Provide the (X, Y) coordinate of the cell's center where the given text is located.  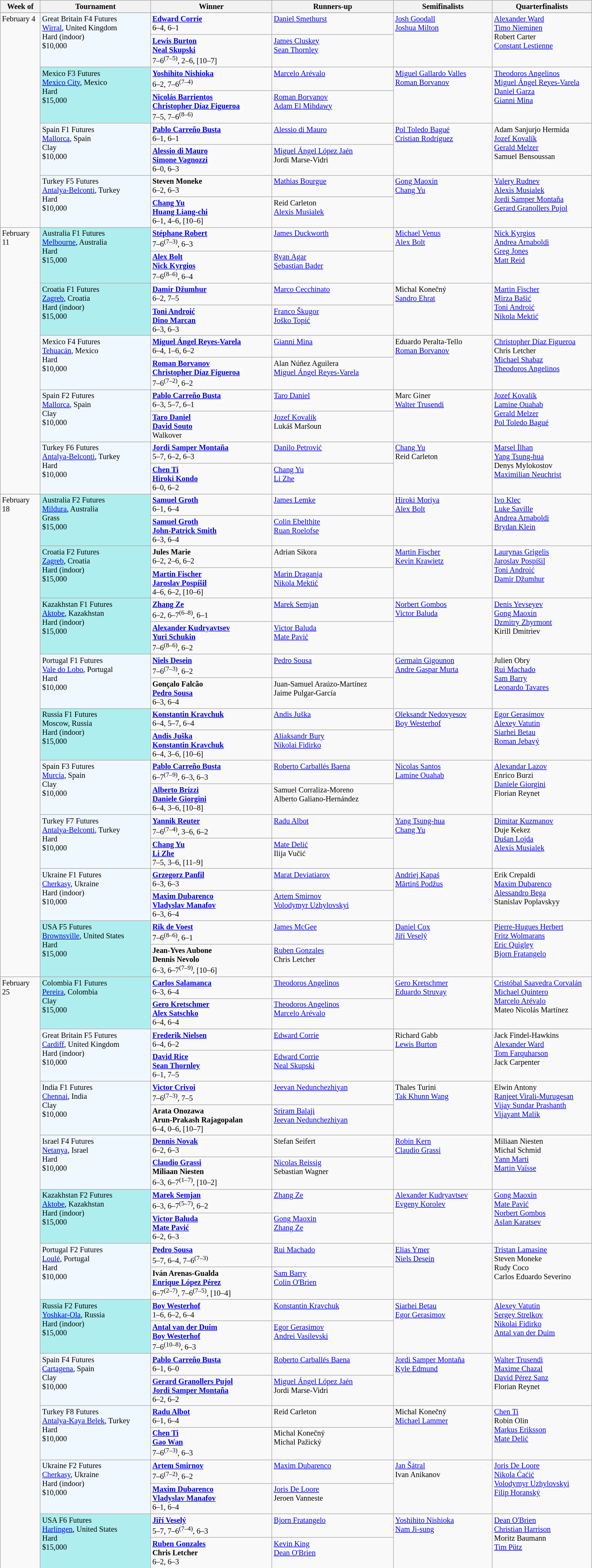
Marsel İlhan Yang Tsung-hua Denys Mylokostov Maximilian Neuchrist (542, 468)
Josh Goodall Joshua Milton (443, 40)
Julien Obry Rui Machado Sam Barry Leonardo Tavares (542, 681)
Michal Konečný Michal Pažický (333, 1443)
Alex Bolt Nick Kyrgios7–6(8–6), 6–4 (212, 267)
Yoshihito Nishioka6–2, 7–6(7–4) (212, 79)
Nicolas Santos Lamine Ouahab (443, 787)
Martin Fischer Kevin Krawietz (443, 572)
Colombia F1 Futures Pereira, ColombiaClay$15,000 (96, 1003)
Jules Marie6–2, 2–6, 6–2 (212, 557)
USA F5 Futures Brownsville, United StatesHard$15,000 (96, 949)
Martin Fischer Mirza Bašić Toni Androić Nikola Mektić (542, 309)
Radu Albot (333, 826)
Victor Baluda Mate Pavić (333, 638)
February 11 (20, 360)
Aliaksandr Bury Nikolai Fidirko (333, 745)
Chen Ti Hiroki Kondo6–0, 6–2 (212, 479)
Pablo Carreño Busta6–1, 6–0 (212, 1364)
Tournament (96, 6)
Mexico F4 Futures Tehuacán, MexicoHard$10,000 (96, 362)
Marc Giner Walter Trusendi (443, 415)
Adrian Sikora (333, 557)
Australia F2 Futures Mildura, AustraliaGrass$15,000 (96, 520)
Siarhei Betau Egor Gerasimov (443, 1327)
Jack Findel-Hawkins Alexander Ward Tom Farquharson Jack Carpenter (542, 1055)
Jean-Yves Aubone Dennis Nevolo6–3, 6–7(7–9), [10–6] (212, 961)
Chang Yu Li Zhe (333, 479)
Oleksandr Nedovyesov Boy Westerhof (443, 734)
Reid Carleton Alexis Musialek (333, 212)
Portugal F1 Futures Vale do Lobo, PortugalHard$10,000 (96, 681)
Spain F4 Futures Cartagena, SpainClay$10,000 (96, 1379)
Yoshihito Nishioka Nam Ji-sung (443, 1541)
Stéphane Robert7–6(7–3), 6–3 (212, 239)
Egor Gerasimov Alexey Vatutin Siarhei Betau Roman Jebavý (542, 734)
Theodoros Angelinos (333, 987)
Gianni Mina (333, 346)
Jeevan Nedunchezhiyan (333, 1092)
Jozef Kovalík Lamine Ouahab Gerald Melzer Pol Toledo Bagué (542, 415)
Theodoros Angelinos Marcelo Arévalo (333, 1014)
Taro Daniel David SoutoWalkover (212, 427)
Miguel Ángel Reyes-Varela6–4, 1–6, 6–2 (212, 346)
Rik de Voest7–6(8–6), 6–1 (212, 932)
Edward Corrie Neal Skupski (333, 1066)
Andriej Kapaś Mārtiņš Podžus (443, 894)
Nicolas Reissig Sebastian Wagner (333, 1173)
Jordi Samper Montaña5–7, 6–2, 6–3 (212, 452)
David Rice Sean Thornley6–1, 7–5 (212, 1066)
February 18 (20, 736)
Samuel Groth John-Patrick Smith6–3, 6–4 (212, 531)
Dennis Novak6–2, 6–3 (212, 1146)
Roman Borvanov Christopher Díaz Figueroa7–6(7–2), 6–2 (212, 373)
Edward Corrie6–4, 6–1 (212, 24)
Pedro Sousa5–7, 6–4, 7–6(7–3) (212, 1255)
Sam Barry Colin O'Brien (333, 1283)
Niels Desein7–6(7–3), 6–2 (212, 666)
Joris De Loore Nikola Ćaćić Volodymyr Uzhylovskyi Filip Horanský (542, 1487)
Alexey Vatutin Sergey Strelkov Nikolai Fidirko Antal van der Duim (542, 1327)
Runners-up (333, 6)
Yannik Reuter7–6(7–4), 3–6, 6–2 (212, 826)
Egor Gerasimov Andrei Vasilevski (333, 1337)
James Duckworth (333, 239)
Tristan Lamasine Steven Moneke Rudy Coco Carlos Eduardo Severino (542, 1271)
Nicolás Barrientos Christopher Díaz Figueroa7–5, 7–6(8–6) (212, 107)
Michael Venus Alex Bolt (443, 255)
Jordi Samper Montaña Kyle Edmund (443, 1379)
Erik Crepaldi Maxim Dubarenco Alessandro Bega Stanislav Poplavskyy (542, 894)
Turkey F6 Futures Antalya-Belconti, TurkeyHard$10,000 (96, 468)
Alexander Kudryavtsev Evgeny Korolev (443, 1216)
Chang Yu Huang Liang-chi6–1, 4–6, [10–6] (212, 212)
Mathias Bourgue (333, 186)
Gong Maoxin Mate Pavić Norbert Gombos Aslan Karatsev (542, 1216)
Marcelo Arévalo (333, 79)
Marek Semjan (333, 610)
Norbert Gombos Victor Baluda (443, 626)
Gerard Granollers Pujol Jordi Samper Montaña6–2, 6–2 (212, 1390)
Dean O'Brien Christian Harrison Moritz Baumann Tim Pütz (542, 1541)
Maxim Dubarenco (333, 1471)
Miguel Gallardo Valles Roman Borvanov (443, 95)
Iván Arenas-Gualda Enrique López Pérez6–7(2–7), 7–6(7–5), [10–4] (212, 1283)
Gero Kretschmer Alex Satschko6–4, 6–4 (212, 1014)
Andis Juška Konstantin Kravchuk6–4, 3–6, [10–6] (212, 745)
Claudio Grassi Miliaan Niesten6–3, 6–7(1–7), [10–2] (212, 1173)
Elwin Antony Ranjeet Virali-Murugesan Vijay Sundar Prashanth Vijayant Malik (542, 1108)
Alan Núñez Aguilera Miguel Ángel Reyes-Varela (333, 373)
Gong Maoxin Chang Yu (443, 201)
Alessio di Mauro Simone Vagnozzi6–0, 6–3 (212, 160)
Maxim Dubarenco Vladyslav Manafov6–1, 6–4 (212, 1498)
February 25 (20, 1272)
Ruben Gonzales Chris Letcher6–2, 6–3 (212, 1553)
Colin Ebelthite Ruan Roelofse (333, 531)
James McGee (333, 932)
Bjorn Fratangelo (333, 1526)
Alexandar Lazov Enrico Burzi Daniele Giorgini Florian Reynet (542, 787)
Edward Corrie (333, 1040)
Laurynas Grigelis Jaroslav Pospíšil Toni Androić Damir Džumhur (542, 572)
Marco Cecchinato (333, 294)
Joris De Loore Jeroen Vanneste (333, 1498)
Grzegorz Panfil6–3, 6–3 (212, 879)
Carlos Salamanca6–3, 6–4 (212, 987)
Denis Yevseyev Gong Maoxin Dzmitry Zhyrmont Kirill Dmitriev (542, 626)
Pablo Carreño Busta6–1, 6–1 (212, 134)
Daniel Cox Jiří Veselý (443, 949)
Samuel Groth6–1, 6–4 (212, 505)
Franco Škugor Joško Topić (333, 320)
Jan Šátral Ivan Anikanov (443, 1487)
Great Britain F4 Futures Wirral, United KingdomHard (indoor)$10,000 (96, 40)
Toni Androić Dino Marcan6–3, 6–3 (212, 320)
Ukraine F1 Futures Cherkasy, UkraineHard (indoor)$10,000 (96, 894)
Hiroki Moriya Alex Bolt (443, 520)
Arata Onozawa Arun-Prakash Rajagopalan6–4, 0–6, [10–7] (212, 1120)
Marin Draganja Nikola Mektić (333, 583)
Lewis Burton Neal Skupski7–6(7–5), 2–6, [10–7] (212, 51)
Chen Ti Gao Wan7–6(7–3), 6–3 (212, 1443)
Rui Machado (333, 1255)
Frederik Nielsen6–4, 6–2 (212, 1040)
Thales Turini Tak Khunn Wang (443, 1108)
Alessio di Mauro (333, 134)
Marat Deviatiarov (333, 879)
February 4 (20, 120)
Spain F2 Futures Mallorca, SpainClay$10,000 (96, 415)
Ivo Klec Luke Saville Andrea Arnaboldi Brydan Klein (542, 520)
Antal van der Duim Boy Westerhof7–6(10–8), 6–3 (212, 1337)
Gong Maoxin Zhang Ze (333, 1228)
Victor Crivoi7–6(7–3), 7–5 (212, 1092)
Spain F1 Futures Mallorca, SpainClay$10,000 (96, 149)
Andis Juška (333, 719)
Winner (212, 6)
Portugal F2 Futures Loulé, PortugalHard$10,000 (96, 1271)
Pablo Carreño Busta6–7(7–9), 6–3, 6–3 (212, 772)
Michal Konečný Michael Lammer (443, 1433)
Great Britain F5 Futures Cardiff, United KingdomHard (indoor)$10,000 (96, 1055)
Kevin King Dean O'Brien (333, 1553)
Gonçalo Falcão Pedro Sousa6–3, 6–4 (212, 693)
Elias Ymer Niels Desein (443, 1271)
Reid Carleton (333, 1416)
Eduardo Peralta-Tello Roman Borvanov (443, 362)
Boy Westerhof1–6, 6–2, 6–4 (212, 1310)
Michal Konečný Sandro Ehrat (443, 309)
Theodoros Angelinos Miguel Ángel Reyes-Varela Daniel Garza Gianni Mina (542, 95)
Konstantin Kravchuk6–4, 5–7, 6–4 (212, 719)
Juan-Samuel Araúzo-Martínez Jaime Pulgar-García (333, 693)
Pierre-Hugues Herbert Fritz Wolmarans Eric Quigley Bjorn Fratangelo (542, 949)
Gero Kretschmer Eduardo Struvay (443, 1003)
Turkey F8 Futures Antalya-Kaya Belek, TurkeyHard$10,000 (96, 1433)
Turkey F7 Futures Antalya-Belconti, TurkeyHard$10,000 (96, 842)
Konstantin Kravchuk (333, 1310)
Zhang Ze (333, 1201)
Pablo Carreño Busta6–3, 5–7, 6–1 (212, 400)
Steven Moneke6–2, 6–3 (212, 186)
USA F6 Futures Harlingen, United StatesHard$15,000 (96, 1541)
Week of (20, 6)
James Lemke (333, 505)
Miliaan Niesten Michal Schmid Yann Marti Martin Vaïsse (542, 1162)
Alberto Brizzi Daniele Giorgini6–4, 3–6, [10–8] (212, 799)
Alexander Kudryavtsev Yuri Schukin7–6(8–6), 6–2 (212, 638)
Croatia F1 Futures Zagreb, CroatiaHard (indoor)$15,000 (96, 309)
Jozef Kovalík Lukáš Maršoun (333, 427)
Quarterfinalists (542, 6)
Australia F1 Futures Melbourne, AustraliaHard$15,000 (96, 255)
India F1 Futures Chennai, IndiaClay$10,000 (96, 1108)
Pedro Sousa (333, 666)
Richard Gabb Lewis Burton (443, 1055)
Ruben Gonzales Chris Letcher (333, 961)
Damir Džumhur6–2, 7–5 (212, 294)
Roman Borvanov Adam El Mihdawy (333, 107)
Alexander Ward Timo Nieminen Robert Carter Constant Lestienne (542, 40)
Kazakhstan F1 Futures Aktobe, KazakhstanHard (indoor)$15,000 (96, 626)
Christopher Díaz Figueroa Chris Letcher Michael Shabaz Theodoros Angelinos (542, 362)
Martin Fischer Jaroslav Pospíšil4–6, 6–2, [10–6] (212, 583)
Croatia F2 Futures Zagreb, CroatiaHard (indoor)$15,000 (96, 572)
Valery Rudnev Alexis Musialek Jordi Samper Montaña Gerard Granollers Pujol (542, 201)
Semifinalists (443, 6)
Kazakhstan F2 Futures Aktobe, KazakhstanHard (indoor)$15,000 (96, 1216)
Israel F4 Futures Netanya, IsraelHard$10,000 (96, 1162)
Germain Gigounon Andre Gaspar Murta (443, 681)
Spain F3 Futures Murcia, SpainClay$10,000 (96, 787)
Ukraine F2 Futures Cherkasy, UkraineHard (indoor)$10,000 (96, 1487)
Zhang Ze6–2, 6–7(6–8), 6–1 (212, 610)
Jiří Veselý5–7, 7–6(7–4), 6–3 (212, 1526)
Pol Toledo Bagué Cristian Rodríguez (443, 149)
Marek Semjan6–3, 6–7(5–7), 6–2 (212, 1201)
Adam Sanjurjo Hermida Jozef Kovalík Gerald Melzer Samuel Bensoussan (542, 149)
Nick Kyrgios Andrea Arnaboldi Greg Jones Matt Reid (542, 255)
Robin Kern Claudio Grassi (443, 1162)
Taro Daniel (333, 400)
Dimitar Kuzmanov Duje Kekez Dušan Lojda Alexis Musialek (542, 842)
Maxim Dubarenco Vladyslav Manafov6–3, 6–4 (212, 905)
Daniel Smethurst (333, 24)
Russia F2 Futures Yoshkar-Ola, RussiaHard (indoor)$15,000 (96, 1327)
Samuel Corraliza-Moreno Alberto Galiano-Hernández (333, 799)
Cristóbal Saavedra Corvalán Michael Quintero Marcelo Arévalo Mateo Nicolás Martínez (542, 1003)
Mate Delić Ilija Vučić (333, 853)
Radu Albot6–1, 6–4 (212, 1416)
Turkey F5 Futures Antalya-Belconti, TurkeyHard$10,000 (96, 201)
Victor Baluda Mate Pavić6–2, 6–3 (212, 1228)
Ryan Agar Sebastian Bader (333, 267)
Stefan Seifert (333, 1146)
Artem Smirnov Volodymyr Uzhylovskyi (333, 905)
Artem Smirnov7–6(7–2), 6–2 (212, 1471)
Mexico F3 Futures Mexico City, MexicoHard$15,000 (96, 95)
Walter Trusendi Maxime Chazal David Pérez Sanz Florian Reynet (542, 1379)
Sriram Balaji Jeevan Nedunchezhiyan (333, 1120)
Chang Yu Reid Carleton (443, 468)
Yang Tsung-hua Chang Yu (443, 842)
James Cluskey Sean Thornley (333, 51)
Chang Yu Li Zhe7–5, 3–6, [11–9] (212, 853)
Chen Ti Robin Olin Markus Eriksson Mate Delić (542, 1433)
Russia F1 Futures Moscow, RussiaHard (indoor)$15,000 (96, 734)
Danilo Petrović (333, 452)
